From the cell containing the given text, extract its center point as (X, Y) coordinate. 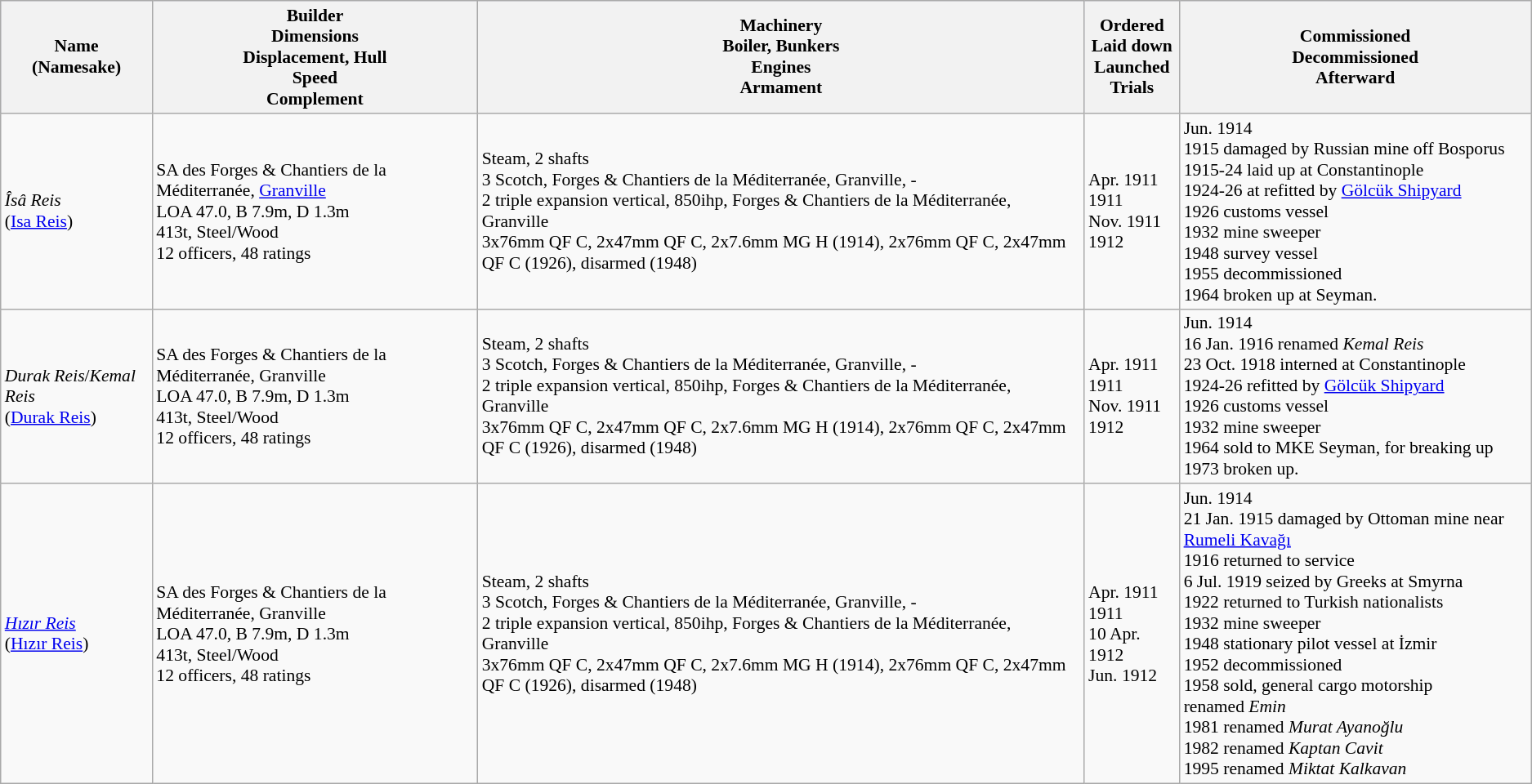
Îsâ Reis(Isa Reis) (77, 212)
BuilderDimensionsDisplacement, HullSpeedComplement (315, 57)
Name(Namesake) (77, 57)
Apr. 1911191110 Apr. 1912Jun. 1912 (1132, 634)
Hızır Reis(Hızır Reis) (77, 634)
OrderedLaid downLaunchedTrials (1132, 57)
Durak Reis/Kemal Reis(Durak Reis) (77, 396)
MachineryBoiler, BunkersEnginesArmament (781, 57)
CommissionedDecommissionedAfterward (1356, 57)
